Pinpoint the cell where the given text exists, returning its [X, Y] midpoint coordinate. 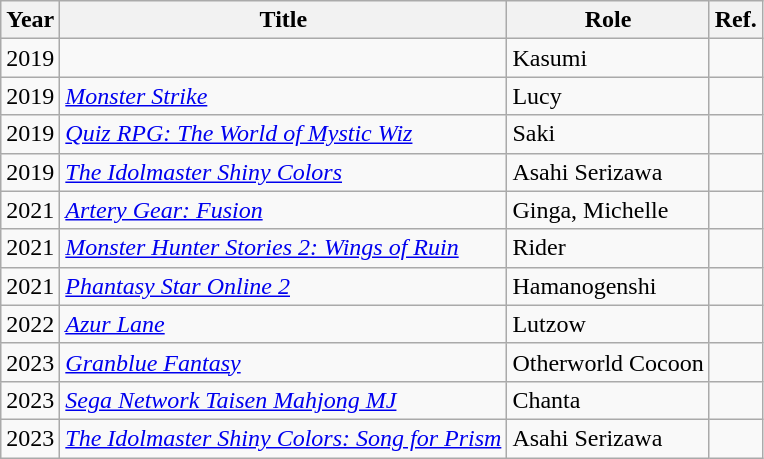
Rider [608, 248]
Azur Lane [284, 324]
Kasumi [608, 58]
The Idolmaster Shiny Colors: Song for Prism [284, 438]
Monster Hunter Stories 2: Wings of Ruin [284, 248]
Title [284, 20]
Monster Strike [284, 96]
Quiz RPG: The World of Mystic Wiz [284, 134]
The Idolmaster Shiny Colors [284, 172]
Otherworld Cocoon [608, 362]
Role [608, 20]
Lutzow [608, 324]
Ginga, Michelle [608, 210]
2022 [30, 324]
Granblue Fantasy [284, 362]
Year [30, 20]
Chanta [608, 400]
Lucy [608, 96]
Phantasy Star Online 2 [284, 286]
Hamanogenshi [608, 286]
Artery Gear: Fusion [284, 210]
Saki [608, 134]
Sega Network Taisen Mahjong MJ [284, 400]
Ref. [736, 20]
